Search for the cell housing the specified text and yield its [X, Y] center coordinate. 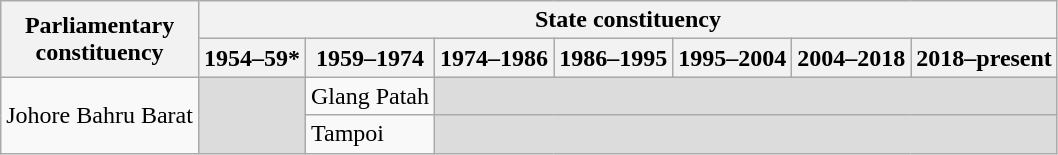
1995–2004 [732, 58]
1986–1995 [614, 58]
Parliamentaryconstituency [100, 39]
1974–1986 [494, 58]
Tampoi [370, 134]
2004–2018 [852, 58]
1959–1974 [370, 58]
State constituency [628, 20]
Johore Bahru Barat [100, 115]
Glang Patah [370, 96]
1954–59* [252, 58]
2018–present [984, 58]
